Scan for the cell matching the given text and deliver its (X, Y) coordinate at center. 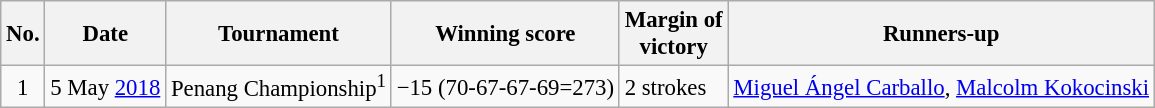
No. (23, 34)
Miguel Ángel Carballo, Malcolm Kokocinski (941, 87)
Tournament (279, 34)
2 strokes (674, 87)
Winning score (505, 34)
Penang Championship1 (279, 87)
1 (23, 87)
Date (106, 34)
5 May 2018 (106, 87)
Margin ofvictory (674, 34)
Runners-up (941, 34)
−15 (70-67-67-69=273) (505, 87)
